Output the [x, y] coordinate of the center of the cell containing the given text.  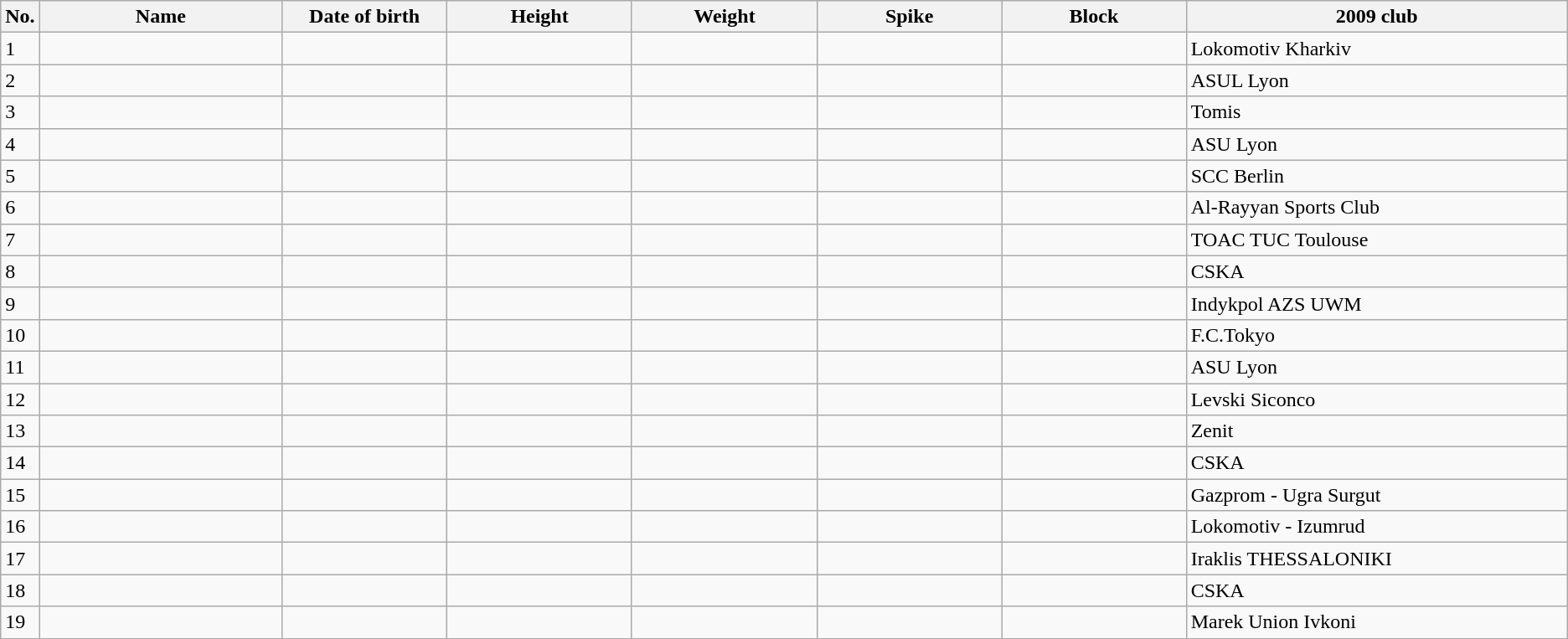
16 [20, 527]
8 [20, 271]
No. [20, 17]
9 [20, 303]
2009 club [1377, 17]
7 [20, 240]
Marek Union Ivkoni [1377, 622]
TOAC TUC Toulouse [1377, 240]
11 [20, 367]
Weight [724, 17]
Al-Rayyan Sports Club [1377, 208]
4 [20, 144]
Levski Siconco [1377, 399]
Date of birth [365, 17]
13 [20, 431]
F.C.Tokyo [1377, 335]
12 [20, 399]
Block [1094, 17]
6 [20, 208]
18 [20, 590]
17 [20, 559]
1 [20, 49]
5 [20, 176]
10 [20, 335]
19 [20, 622]
Iraklis THESSALONIKI [1377, 559]
Name [161, 17]
3 [20, 112]
ASUL Lyon [1377, 80]
2 [20, 80]
Height [539, 17]
Zenit [1377, 431]
Tomis [1377, 112]
Gazprom - Ugra Surgut [1377, 495]
SCC Berlin [1377, 176]
15 [20, 495]
14 [20, 463]
Indykpol AZS UWM [1377, 303]
Lokomotiv - Izumrud [1377, 527]
Lokomotiv Kharkiv [1377, 49]
Spike [909, 17]
